Identify which cell holds the provided text, then report its (X, Y) central coordinate. 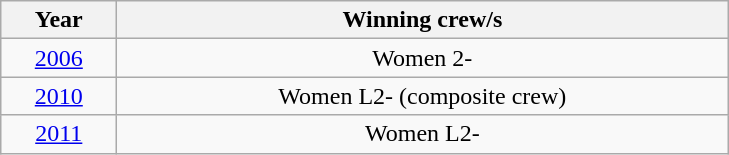
2011 (59, 134)
2006 (59, 58)
Women L2- (composite crew) (422, 96)
Women L2- (422, 134)
Year (59, 20)
Women 2- (422, 58)
Winning crew/s (422, 20)
2010 (59, 96)
